Search for the cell housing the specified text and yield its [x, y] center coordinate. 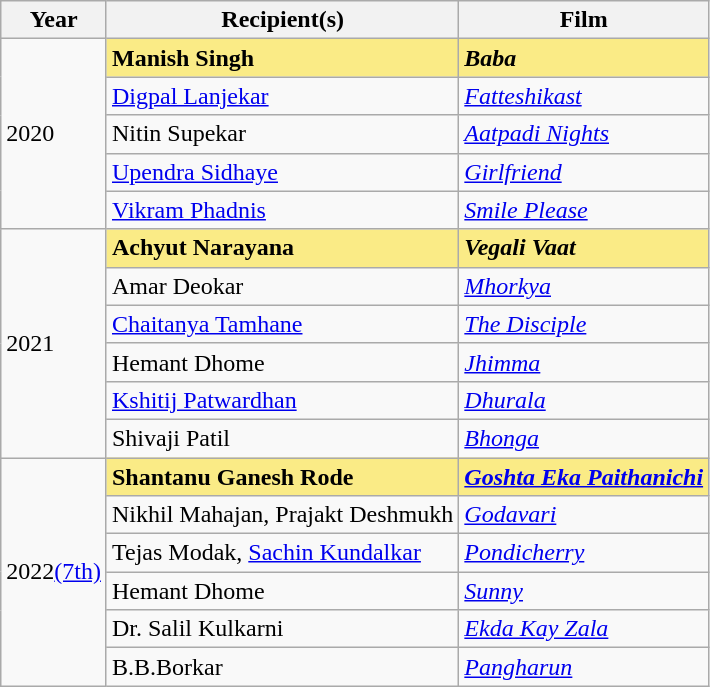
Dr. Salil Kulkarni [282, 629]
Vikram Phadnis [282, 210]
Godavari [584, 515]
Sunny [584, 591]
Chaitanya Tamhane [282, 324]
Aatpadi Nights [584, 134]
Digpal Lanjekar [282, 96]
Tejas Modak, Sachin Kundalkar [282, 553]
Kshitij Patwardhan [282, 400]
Upendra Sidhaye [282, 172]
Shantanu Ganesh Rode [282, 477]
Vegali Vaat [584, 248]
Shivaji Patil [282, 438]
Smile Please [584, 210]
2022(7th) [54, 572]
Girlfriend [584, 172]
Pangharun [584, 667]
Jhimma [584, 362]
2021 [54, 343]
Bhonga [584, 438]
Nikhil Mahajan, Prajakt Deshmukh [282, 515]
Film [584, 20]
Goshta Eka Paithanichi [584, 477]
Ekda Kay Zala [584, 629]
2020 [54, 134]
Amar Deokar [282, 286]
Recipient(s) [282, 20]
Pondicherry [584, 553]
Baba [584, 58]
B.B.Borkar [282, 667]
Dhurala [584, 400]
Manish Singh [282, 58]
The Disciple [584, 324]
Achyut Narayana [282, 248]
Nitin Supekar [282, 134]
Fatteshikast [584, 96]
Year [54, 20]
Mhorkya [584, 286]
